For the text-containing cell, return its midpoint in (X, Y) coordinate format. 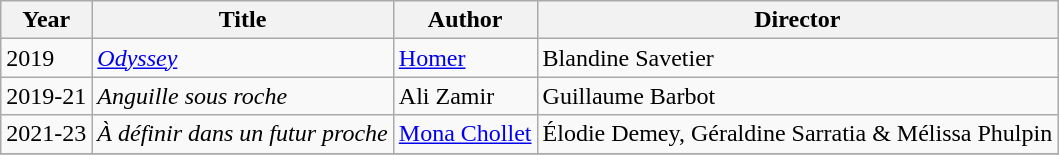
Title (243, 20)
Year (46, 20)
Ali Zamir (465, 96)
Director (798, 20)
Élodie Demey, Géraldine Sarratia & Mélissa Phulpin (798, 134)
Blandine Savetier (798, 58)
2021-23 (46, 134)
À définir dans un futur proche (243, 134)
Author (465, 20)
2019 (46, 58)
2019-21 (46, 96)
Mona Chollet (465, 134)
Anguille sous roche (243, 96)
Odyssey (243, 58)
Homer (465, 58)
Guillaume Barbot (798, 96)
